Detect which cell encompasses the target text, then output its [X, Y] center coordinate. 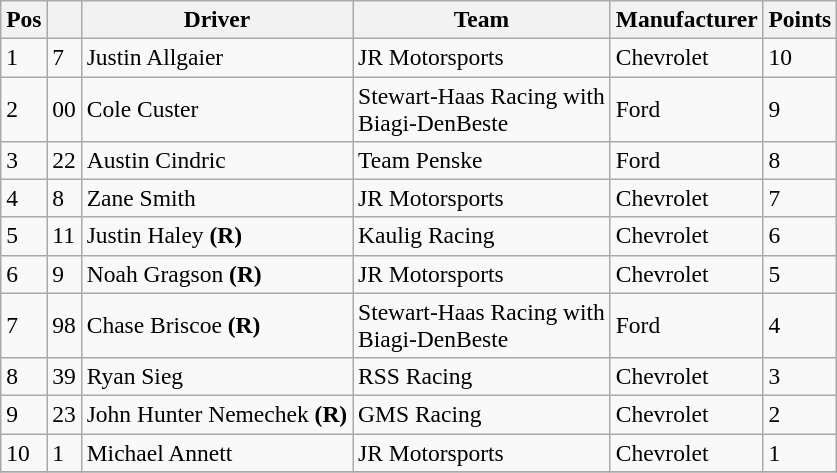
Justin Haley (R) [216, 236]
Team [482, 19]
Austin Cindric [216, 160]
39 [64, 376]
Kaulig Racing [482, 236]
22 [64, 160]
Zane Smith [216, 198]
00 [64, 108]
Ryan Sieg [216, 376]
Points [800, 19]
GMS Racing [482, 414]
23 [64, 414]
Team Penske [482, 160]
John Hunter Nemechek (R) [216, 414]
Justin Allgaier [216, 57]
Cole Custer [216, 108]
Manufacturer [686, 19]
Pos [24, 19]
Chase Briscoe (R) [216, 326]
Noah Gragson (R) [216, 274]
98 [64, 326]
Driver [216, 19]
RSS Racing [482, 376]
11 [64, 236]
Michael Annett [216, 452]
